Determine the [x, y] coordinate at the center of the cell enclosing the given text.  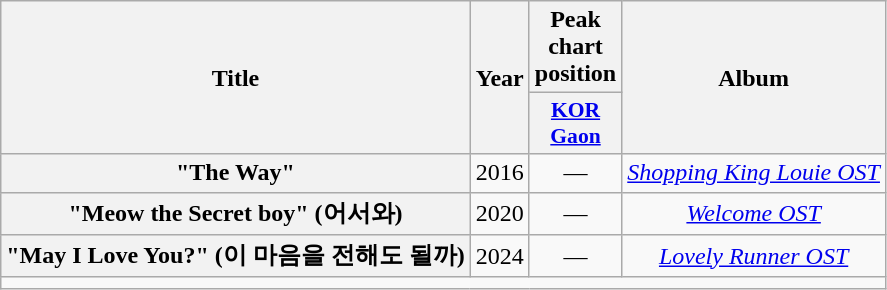
2024 [500, 256]
Year [500, 78]
Lovely Runner OST [754, 256]
KORGaon [575, 124]
Peak chart position [575, 47]
Album [754, 78]
"May I Love You?" (이 마음을 전해도 될까) [236, 256]
Welcome OST [754, 214]
"Meow the Secret boy" (어서와) [236, 214]
2020 [500, 214]
Shopping King Louie OST [754, 173]
2016 [500, 173]
"The Way" [236, 173]
Title [236, 78]
